Find where the given text appears and provide that cell's center as (X, Y) coordinate. 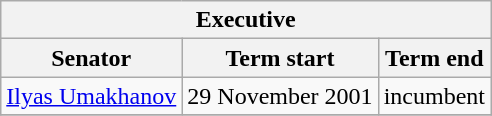
Senator (92, 58)
Term end (434, 58)
Executive (246, 20)
Term start (280, 58)
Ilyas Umakhanov (92, 96)
29 November 2001 (280, 96)
incumbent (434, 96)
